Locate the cell with the specified text and output its [x, y] center coordinate. 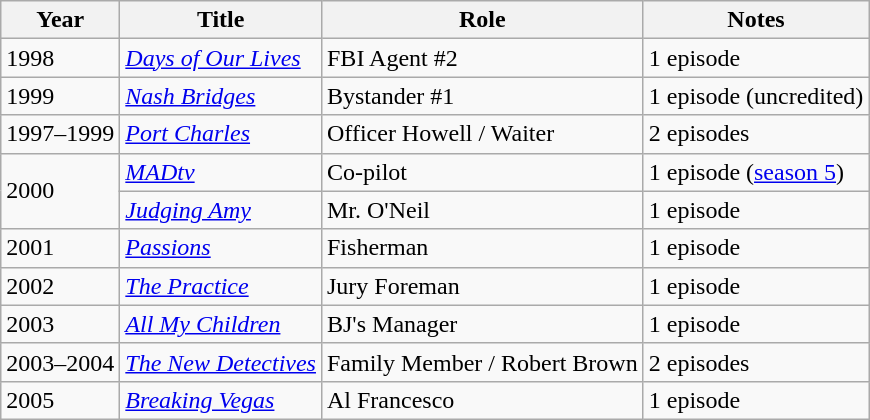
2005 [60, 400]
1 episode (season 5) [756, 172]
2003 [60, 324]
Title [221, 20]
Fisherman [482, 248]
Days of Our Lives [221, 58]
2003–2004 [60, 362]
Officer Howell / Waiter [482, 134]
Jury Foreman [482, 286]
2000 [60, 191]
Passions [221, 248]
Nash Bridges [221, 96]
MADtv [221, 172]
Bystander #1 [482, 96]
FBI Agent #2 [482, 58]
Breaking Vegas [221, 400]
Judging Amy [221, 210]
Port Charles [221, 134]
The Practice [221, 286]
1998 [60, 58]
1997–1999 [60, 134]
Notes [756, 20]
All My Children [221, 324]
2001 [60, 248]
1 episode (uncredited) [756, 96]
Al Francesco [482, 400]
The New Detectives [221, 362]
2002 [60, 286]
Role [482, 20]
Year [60, 20]
1999 [60, 96]
Co-pilot [482, 172]
Mr. O'Neil [482, 210]
Family Member / Robert Brown [482, 362]
BJ's Manager [482, 324]
